Find where the given text appears and provide that cell's center as (x, y) coordinate. 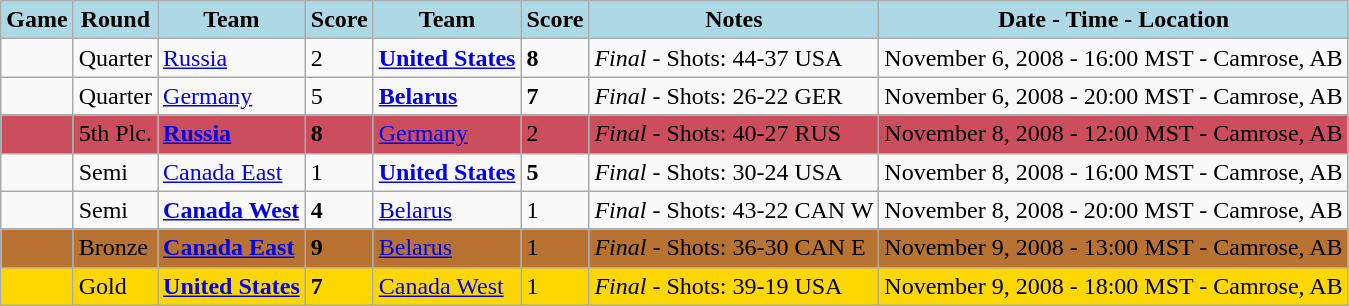
November 6, 2008 - 20:00 MST - Camrose, AB (1114, 96)
Final - Shots: 43-22 CAN W (734, 210)
Final - Shots: 36-30 CAN E (734, 248)
Final - Shots: 44-37 USA (734, 58)
5th Plc. (115, 134)
November 8, 2008 - 20:00 MST - Camrose, AB (1114, 210)
Round (115, 20)
Notes (734, 20)
Game (37, 20)
November 8, 2008 - 12:00 MST - Camrose, AB (1114, 134)
Final - Shots: 30-24 USA (734, 172)
Final - Shots: 39-19 USA (734, 286)
Final - Shots: 40-27 RUS (734, 134)
Bronze (115, 248)
Gold (115, 286)
November 9, 2008 - 18:00 MST - Camrose, AB (1114, 286)
Date - Time - Location (1114, 20)
Final - Shots: 26-22 GER (734, 96)
November 6, 2008 - 16:00 MST - Camrose, AB (1114, 58)
4 (339, 210)
9 (339, 248)
November 8, 2008 - 16:00 MST - Camrose, AB (1114, 172)
November 9, 2008 - 13:00 MST - Camrose, AB (1114, 248)
